For the text-containing cell, return its midpoint in [X, Y] coordinate format. 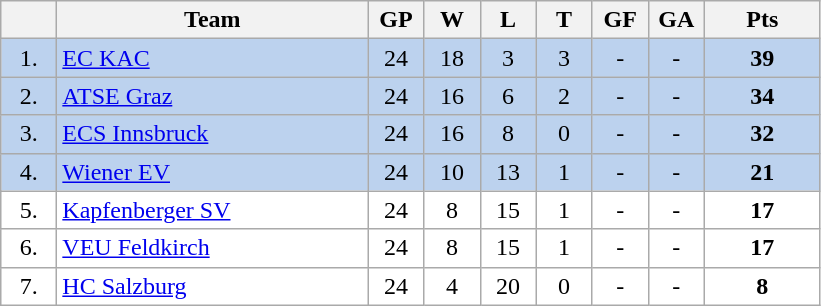
21 [762, 172]
18 [452, 58]
5. [29, 210]
VEU Feldkirch [212, 248]
20 [508, 286]
Pts [762, 20]
Kapfenberger SV [212, 210]
GP [396, 20]
T [564, 20]
4. [29, 172]
3. [29, 134]
2 [564, 96]
39 [762, 58]
32 [762, 134]
13 [508, 172]
HC Salzburg [212, 286]
2. [29, 96]
GA [676, 20]
Wiener EV [212, 172]
GF [620, 20]
7. [29, 286]
EC KAC [212, 58]
ATSE Graz [212, 96]
6 [508, 96]
Team [212, 20]
6. [29, 248]
4 [452, 286]
L [508, 20]
W [452, 20]
10 [452, 172]
1. [29, 58]
ECS Innsbruck [212, 134]
34 [762, 96]
